Scan for the cell matching the given text and deliver its [x, y] coordinate at center. 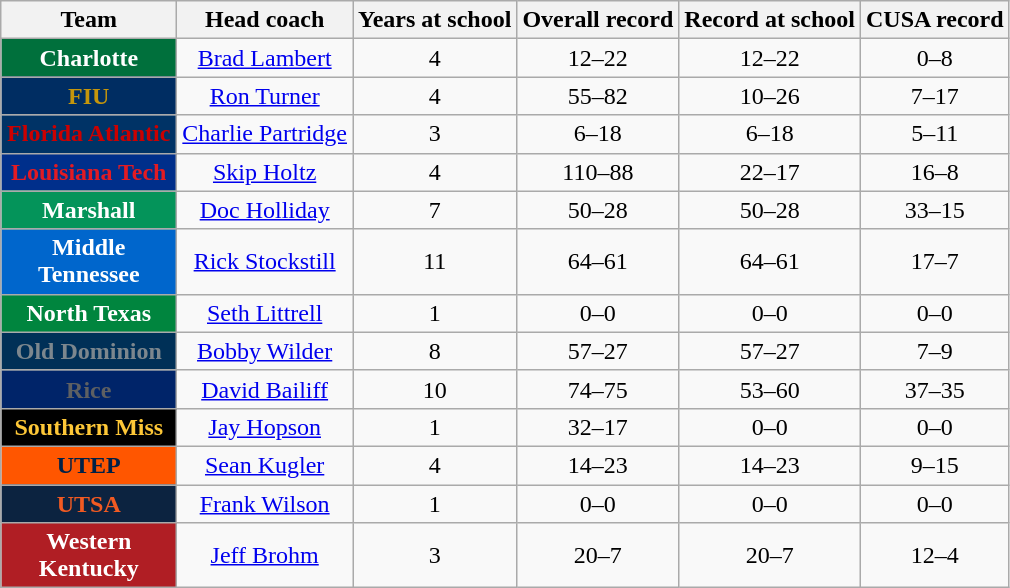
110–88 [598, 172]
Marshall [89, 210]
UTSA [89, 503]
10–26 [770, 96]
32–17 [598, 427]
UTEP [89, 465]
74–75 [598, 389]
Jay Hopson [265, 427]
Sean Kugler [265, 465]
CUSA record [936, 20]
17–7 [936, 262]
Florida Atlantic [89, 134]
Skip Holtz [265, 172]
Seth Littrell [265, 313]
0–8 [936, 58]
Middle Tennessee [89, 262]
Team [89, 20]
Charlie Partridge [265, 134]
Charlotte [89, 58]
North Texas [89, 313]
Head coach [265, 20]
Louisiana Tech [89, 172]
Southern Miss [89, 427]
22–17 [770, 172]
Western Kentucky [89, 556]
Brad Lambert [265, 58]
7–9 [936, 351]
David Bailiff [265, 389]
Bobby Wilder [265, 351]
16–8 [936, 172]
Record at school [770, 20]
Overall record [598, 20]
12–4 [936, 556]
37–35 [936, 389]
Rice [89, 389]
8 [434, 351]
Doc Holliday [265, 210]
5–11 [936, 134]
Old Dominion [89, 351]
Jeff Brohm [265, 556]
Rick Stockstill [265, 262]
Years at school [434, 20]
Ron Turner [265, 96]
10 [434, 389]
7–17 [936, 96]
33–15 [936, 210]
9–15 [936, 465]
FIU [89, 96]
Frank Wilson [265, 503]
7 [434, 210]
53–60 [770, 389]
55–82 [598, 96]
11 [434, 262]
